Locate the cell with the specified text and output its (x, y) center coordinate. 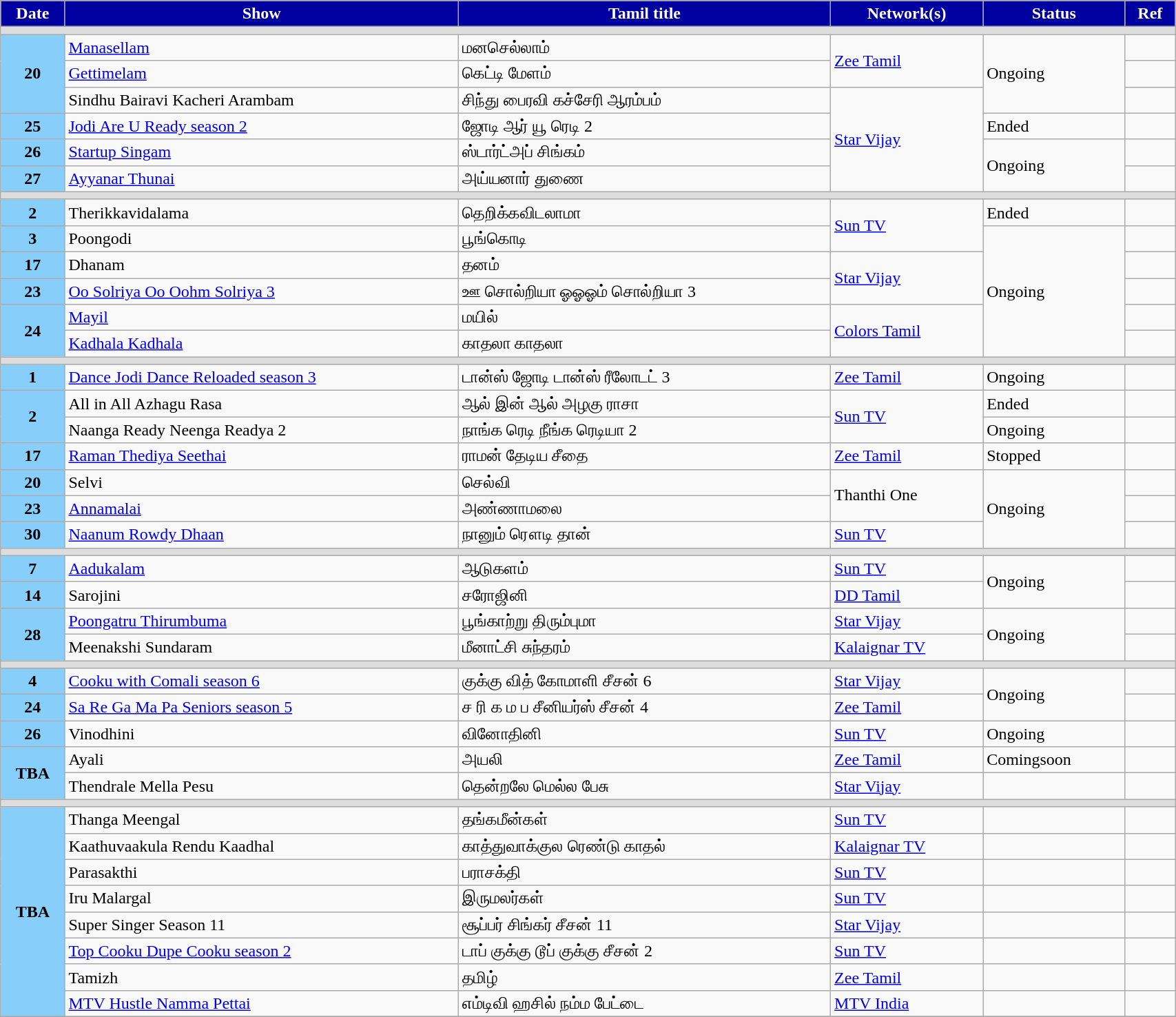
Oo Solriya Oo Oohm Solriya 3 (262, 291)
இருமலர்கள் (644, 898)
Date (33, 14)
ஆல் இன் ஆல் அழகு ராசா (644, 404)
4 (33, 681)
தமிழ் (644, 977)
தெறிக்கவிடலாமா (644, 212)
ஸ்டார்ட்அப் சிங்கம் (644, 152)
Colors Tamil (907, 331)
மனசெல்லாம் (644, 48)
Selvi (262, 482)
பூங்கொடி (644, 238)
தென்றலே மெல்ல பேசு (644, 786)
All in All Azhagu Rasa (262, 404)
3 (33, 238)
Aadukalam (262, 568)
Kadhala Kadhala (262, 344)
Ayali (262, 760)
ராமன் தேடிய சீதை (644, 456)
Iru Malargal (262, 898)
Gettimelam (262, 74)
Poongodi (262, 238)
மீனாட்சி சுந்தரம் (644, 647)
ஜோடி ஆர் யூ ரெடி 2 (644, 126)
தங்கமீன்கள் (644, 820)
Annamalai (262, 508)
MTV India (907, 1003)
Parasakthi (262, 872)
ஆடுகளம் (644, 568)
1 (33, 378)
தனம் (644, 265)
Dhanam (262, 265)
Sarojini (262, 595)
Tamil title (644, 14)
Meenakshi Sundaram (262, 647)
27 (33, 178)
Dance Jodi Dance Reloaded season 3 (262, 378)
Network(s) (907, 14)
Ref (1151, 14)
சூப்பர் சிங்கர் சீசன் 11 (644, 925)
குக்கு வித் கோமாளி சீசன் 6 (644, 681)
Sindhu Bairavi Kacheri Arambam (262, 100)
28 (33, 634)
சரோஜினி (644, 595)
Naanga Ready Neenga Readya 2 (262, 430)
Raman Thediya Seethai (262, 456)
7 (33, 568)
பூங்காற்று திரும்புமா (644, 621)
Thanga Meengal (262, 820)
கெட்டி மேளம் (644, 74)
Super Singer Season 11 (262, 925)
அயலி (644, 760)
Manasellam (262, 48)
Thendrale Mella Pesu (262, 786)
Poongatru Thirumbuma (262, 621)
25 (33, 126)
Kaathuvaakula Rendu Kaadhal (262, 846)
வினோதினி (644, 734)
காத்துவாக்குல ரெண்டு காதல் (644, 846)
செல்வி (644, 482)
Mayil (262, 318)
Top Cooku Dupe Cooku season 2 (262, 951)
டாப் குக்கு டூப் குக்கு சீசன் 2 (644, 951)
Comingsoon (1054, 760)
Thanthi One (907, 495)
Show (262, 14)
சிந்து பைரவி கச்சேரி ஆரம்பம் (644, 100)
14 (33, 595)
Startup Singam (262, 152)
ஊ சொல்றியா ஓஓஓம் சொல்றியா 3 (644, 291)
அய்யனார் துணை (644, 178)
Ayyanar Thunai (262, 178)
மயில் (644, 318)
நாங்க ரெடி நீங்க ரெடியா 2 (644, 430)
Cooku with Comali season 6 (262, 681)
எம்டிவி ஹசில் நம்ம பேட்டை (644, 1003)
அண்ணாமலை (644, 508)
Jodi Are U Ready season 2 (262, 126)
Status (1054, 14)
Therikkavidalama (262, 212)
Vinodhini (262, 734)
Sa Re Ga Ma Pa Seniors season 5 (262, 708)
Tamizh (262, 977)
30 (33, 535)
பராசக்தி (644, 872)
டான்ஸ் ஜோடி டான்ஸ் ரீலோடட் 3 (644, 378)
DD Tamil (907, 595)
Naanum Rowdy Dhaan (262, 535)
நானும் ரௌடி தான் (644, 535)
MTV Hustle Namma Pettai (262, 1003)
காதலா காதலா (644, 344)
ச ரி க ம ப சீனியர்ஸ் சீசன் 4 (644, 708)
Stopped (1054, 456)
